For the text-containing cell, return its midpoint in [X, Y] coordinate format. 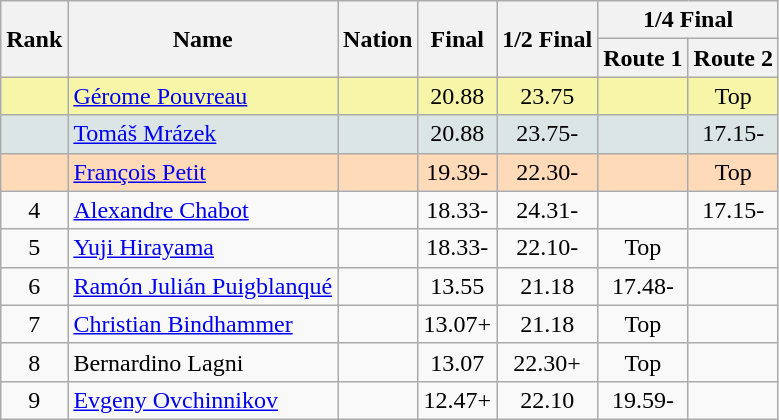
23.75 [548, 96]
19.39- [458, 172]
Ramón Julián Puigblanqué [203, 286]
Christian Bindhammer [203, 324]
5 [34, 248]
19.59- [643, 400]
7 [34, 324]
Final [458, 39]
Nation [378, 39]
8 [34, 362]
22.30- [548, 172]
13.07 [458, 362]
17.48- [643, 286]
6 [34, 286]
9 [34, 400]
Gérome Pouvreau [203, 96]
22.10- [548, 248]
Evgeny Ovchinnikov [203, 400]
Route 1 [643, 58]
Rank [34, 39]
1/2 Final [548, 39]
Bernardino Lagni [203, 362]
22.30+ [548, 362]
13.07+ [458, 324]
Yuji Hirayama [203, 248]
23.75- [548, 134]
1/4 Final [688, 20]
Alexandre Chabot [203, 210]
Tomáš Mrázek [203, 134]
22.10 [548, 400]
Name [203, 39]
12.47+ [458, 400]
13.55 [458, 286]
24.31- [548, 210]
4 [34, 210]
François Petit [203, 172]
Route 2 [733, 58]
